Output the [x, y] coordinate of the center of the cell containing the given text.  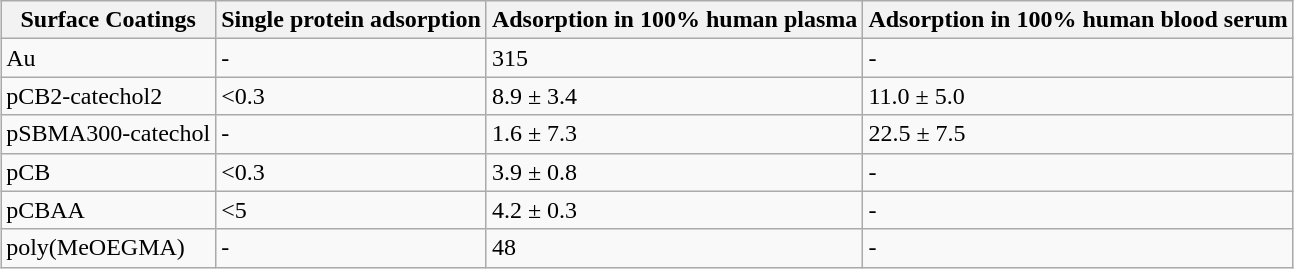
Surface Coatings [108, 20]
Single protein adsorption [352, 20]
pCBAA [108, 210]
22.5 ± 7.5 [1078, 134]
1.6 ± 7.3 [674, 134]
315 [674, 58]
8.9 ± 3.4 [674, 96]
4.2 ± 0.3 [674, 210]
<5 [352, 210]
Adsorption in 100% human plasma [674, 20]
pSBMA300-catechol [108, 134]
Adsorption in 100% human blood serum [1078, 20]
48 [674, 248]
pCB [108, 172]
Au [108, 58]
3.9 ± 0.8 [674, 172]
poly(MeOEGMA) [108, 248]
pCB2-catechol2 [108, 96]
11.0 ± 5.0 [1078, 96]
